Provide the [x, y] coordinate of the cell's center where the given text is located.  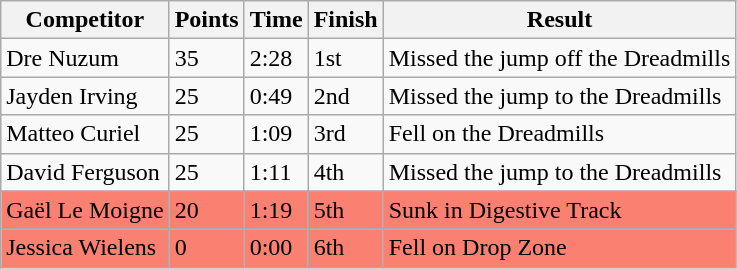
1:09 [276, 134]
Dre Nuzum [85, 58]
Fell on the Dreadmills [560, 134]
Jessica Wielens [85, 248]
20 [206, 210]
Time [276, 20]
5th [346, 210]
3rd [346, 134]
2:28 [276, 58]
1st [346, 58]
1:11 [276, 172]
35 [206, 58]
Missed the jump off the Dreadmills [560, 58]
David Ferguson [85, 172]
0:00 [276, 248]
Matteo Curiel [85, 134]
Competitor [85, 20]
0 [206, 248]
6th [346, 248]
Points [206, 20]
4th [346, 172]
Jayden Irving [85, 96]
Finish [346, 20]
Result [560, 20]
Sunk in Digestive Track [560, 210]
Fell on Drop Zone [560, 248]
0:49 [276, 96]
Gaël Le Moigne [85, 210]
2nd [346, 96]
1:19 [276, 210]
